Identify which cell holds the provided text, then report its [x, y] central coordinate. 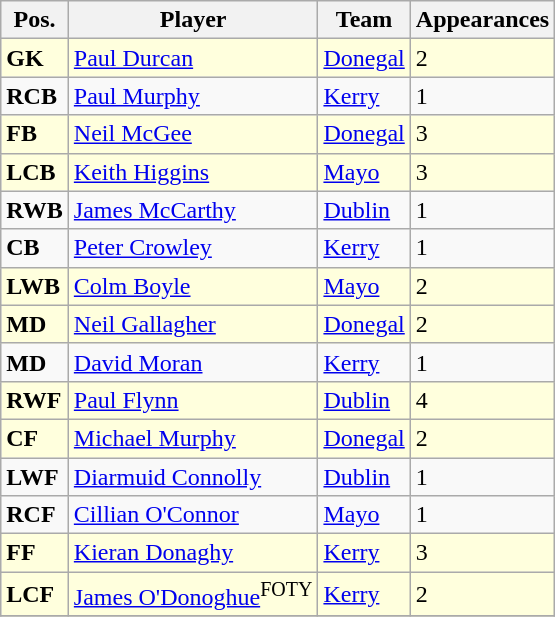
James McCarthy [193, 210]
LCF [35, 594]
Neil McGee [193, 134]
Cillian O'Connor [193, 515]
4 [482, 400]
RCB [35, 96]
Player [193, 20]
CB [35, 248]
Paul Murphy [193, 96]
GK [35, 58]
Diarmuid Connolly [193, 477]
RCF [35, 515]
RWB [35, 210]
FB [35, 134]
LWB [35, 286]
James O'DonoghueFOTY [193, 594]
FF [35, 553]
Kieran Donaghy [193, 553]
CF [35, 438]
Michael Murphy [193, 438]
Keith Higgins [193, 172]
LCB [35, 172]
Colm Boyle [193, 286]
Neil Gallagher [193, 324]
David Moran [193, 362]
Paul Flynn [193, 400]
RWF [35, 400]
Team [364, 20]
Appearances [482, 20]
Paul Durcan [193, 58]
LWF [35, 477]
Pos. [35, 20]
Peter Crowley [193, 248]
